For the text-containing cell, return its midpoint in (X, Y) coordinate format. 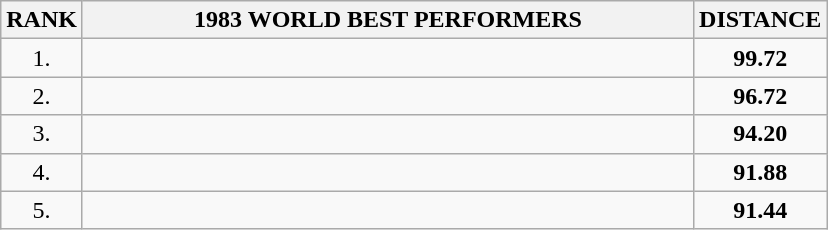
DISTANCE (760, 20)
1983 WORLD BEST PERFORMERS (388, 20)
99.72 (760, 58)
1. (42, 58)
3. (42, 134)
5. (42, 210)
RANK (42, 20)
91.88 (760, 172)
2. (42, 96)
96.72 (760, 96)
4. (42, 172)
91.44 (760, 210)
94.20 (760, 134)
